Return the (X, Y) coordinate for the center point of the cell that contains the specified text.  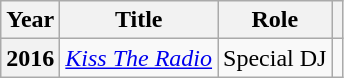
Special DJ (275, 58)
Title (139, 20)
Kiss The Radio (139, 58)
Year (30, 20)
Role (275, 20)
2016 (30, 58)
